Output the (x, y) coordinate of the center of the cell containing the given text.  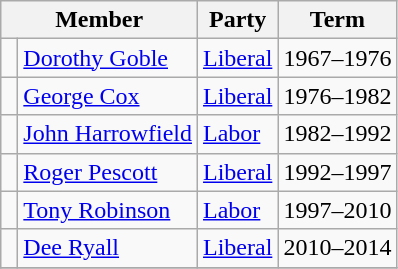
Tony Robinson (108, 210)
1976–1982 (338, 96)
George Cox (108, 96)
1992–1997 (338, 172)
Term (338, 20)
1967–1976 (338, 58)
1997–2010 (338, 210)
1982–1992 (338, 134)
Member (100, 20)
Dorothy Goble (108, 58)
Dee Ryall (108, 248)
Party (238, 20)
John Harrowfield (108, 134)
2010–2014 (338, 248)
Roger Pescott (108, 172)
